Scan for the cell matching the given text and deliver its (x, y) coordinate at center. 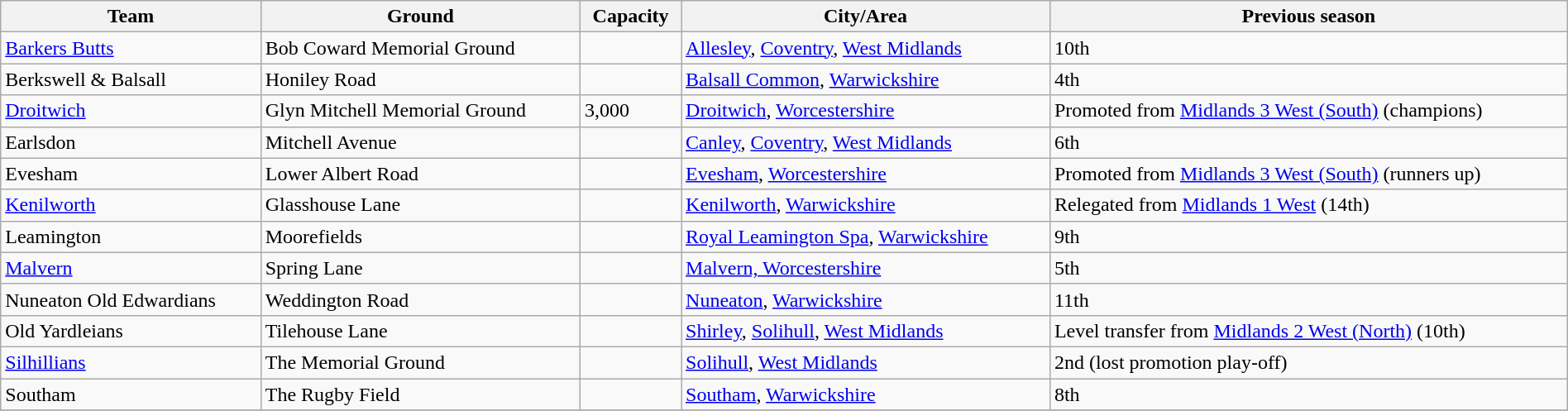
Solihull, West Midlands (866, 362)
Level transfer from Midlands 2 West (North) (10th) (1308, 331)
Earlsdon (131, 142)
Old Yardleians (131, 331)
11th (1308, 299)
Malvern (131, 268)
Royal Leamington Spa, Warwickshire (866, 237)
Barkers Butts (131, 48)
Silhillians (131, 362)
Droitwich (131, 111)
Capacity (631, 17)
4th (1308, 79)
8th (1308, 394)
Nuneaton Old Edwardians (131, 299)
2nd (lost promotion play-off) (1308, 362)
The Rugby Field (420, 394)
Spring Lane (420, 268)
Kenilworth, Warwickshire (866, 205)
Ground (420, 17)
Tilehouse Lane (420, 331)
Lower Albert Road (420, 174)
3,000 (631, 111)
Promoted from Midlands 3 West (South) (champions) (1308, 111)
10th (1308, 48)
Honiley Road (420, 79)
Shirley, Solihull, West Midlands (866, 331)
Kenilworth (131, 205)
Droitwich, Worcestershire (866, 111)
Southam (131, 394)
Weddington Road (420, 299)
The Memorial Ground (420, 362)
Promoted from Midlands 3 West (South) (runners up) (1308, 174)
Balsall Common, Warwickshire (866, 79)
Bob Coward Memorial Ground (420, 48)
City/Area (866, 17)
6th (1308, 142)
5th (1308, 268)
Glyn Mitchell Memorial Ground (420, 111)
Malvern, Worcestershire (866, 268)
Mitchell Avenue (420, 142)
Canley, Coventry, West Midlands (866, 142)
Team (131, 17)
Previous season (1308, 17)
Nuneaton, Warwickshire (866, 299)
Evesham (131, 174)
Glasshouse Lane (420, 205)
Allesley, Coventry, West Midlands (866, 48)
9th (1308, 237)
Moorefields (420, 237)
Evesham, Worcestershire (866, 174)
Berkswell & Balsall (131, 79)
Southam, Warwickshire (866, 394)
Relegated from Midlands 1 West (14th) (1308, 205)
Leamington (131, 237)
